Output the (X, Y) coordinate of the center of the cell containing the given text.  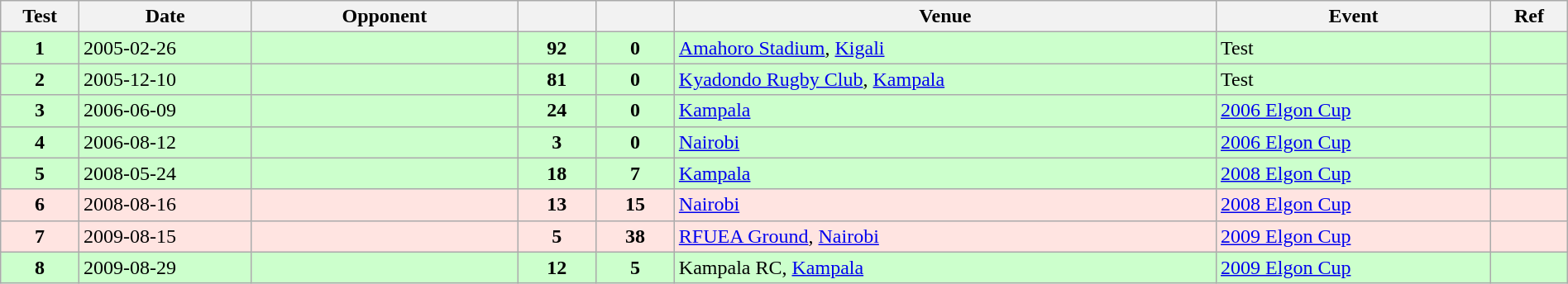
4 (40, 142)
8 (40, 267)
24 (557, 111)
81 (557, 79)
18 (557, 173)
RFUEA Ground, Nairobi (944, 236)
Venue (944, 17)
Event (1354, 17)
Kampala RC, Kampala (944, 267)
2008-08-16 (165, 205)
1 (40, 48)
2008-05-24 (165, 173)
Amahoro Stadium, Kigali (944, 48)
12 (557, 267)
2006-06-09 (165, 111)
13 (557, 205)
Date (165, 17)
2009-08-15 (165, 236)
Ref (1530, 17)
Opponent (385, 17)
6 (40, 205)
2005-12-10 (165, 79)
2 (40, 79)
2006-08-12 (165, 142)
2005-02-26 (165, 48)
Kyadondo Rugby Club, Kampala (944, 79)
2009-08-29 (165, 267)
38 (635, 236)
15 (635, 205)
92 (557, 48)
